Identify which cell holds the provided text, then report its (x, y) central coordinate. 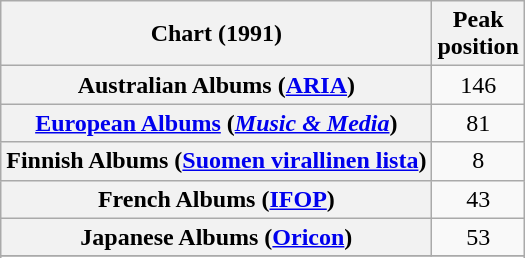
Peakposition (478, 34)
Finnish Albums (Suomen virallinen lista) (216, 161)
43 (478, 199)
81 (478, 123)
53 (478, 237)
8 (478, 161)
Australian Albums (ARIA) (216, 85)
Chart (1991) (216, 34)
French Albums (IFOP) (216, 199)
European Albums (Music & Media) (216, 123)
146 (478, 85)
Japanese Albums (Oricon) (216, 237)
